From the cell containing the given text, extract its center point as [X, Y] coordinate. 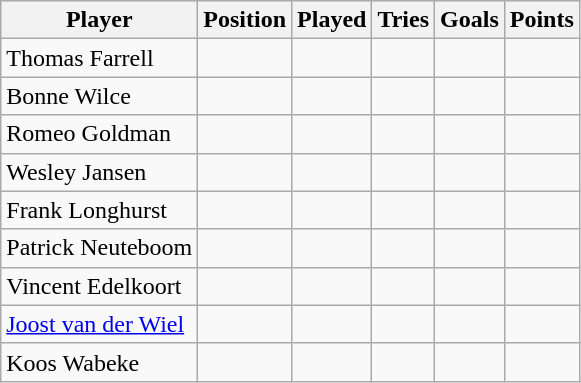
Bonne Wilce [100, 96]
Patrick Neuteboom [100, 248]
Position [245, 20]
Romeo Goldman [100, 134]
Player [100, 20]
Goals [470, 20]
Tries [404, 20]
Joost van der Wiel [100, 324]
Frank Longhurst [100, 210]
Koos Wabeke [100, 362]
Thomas Farrell [100, 58]
Vincent Edelkoort [100, 286]
Wesley Jansen [100, 172]
Points [542, 20]
Played [332, 20]
